Return the [X, Y] coordinate for the center point of the cell that contains the specified text.  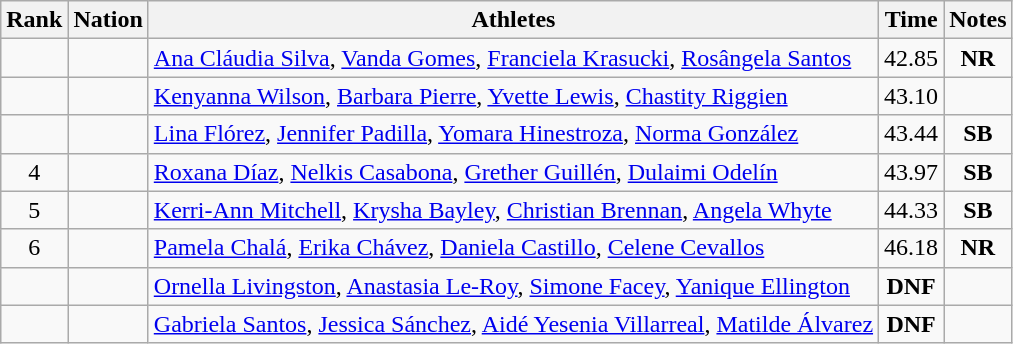
Athletes [513, 20]
6 [34, 248]
Notes [978, 20]
Lina Flórez, Jennifer Padilla, Yomara Hinestroza, Norma González [513, 134]
Rank [34, 20]
Ana Cláudia Silva, Vanda Gomes, Franciela Krasucki, Rosângela Santos [513, 58]
Time [912, 20]
Gabriela Santos, Jessica Sánchez, Aidé Yesenia Villarreal, Matilde Álvarez [513, 324]
42.85 [912, 58]
5 [34, 210]
43.44 [912, 134]
Pamela Chalá, Erika Chávez, Daniela Castillo, Celene Cevallos [513, 248]
44.33 [912, 210]
Nation [108, 20]
Roxana Díaz, Nelkis Casabona, Grether Guillén, Dulaimi Odelín [513, 172]
Kerri-Ann Mitchell, Krysha Bayley, Christian Brennan, Angela Whyte [513, 210]
43.10 [912, 96]
Ornella Livingston, Anastasia Le-Roy, Simone Facey, Yanique Ellington [513, 286]
Kenyanna Wilson, Barbara Pierre, Yvette Lewis, Chastity Riggien [513, 96]
46.18 [912, 248]
4 [34, 172]
43.97 [912, 172]
